Capture the cell that displays the provided text and extract its [x, y] central coordinate. 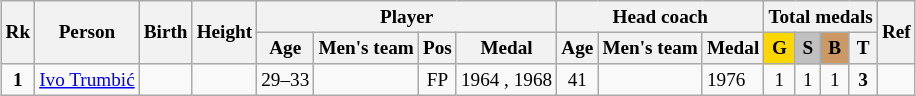
T [863, 48]
FP [437, 80]
B [835, 48]
Height [224, 32]
Pos [437, 48]
G [780, 48]
S [808, 48]
Rk [18, 32]
Birth [166, 32]
1964 , 1968 [506, 80]
Ivo Trumbić [88, 80]
Head coach [660, 17]
Ref [896, 32]
1976 [732, 80]
Person [88, 32]
Total medals [821, 17]
41 [578, 80]
3 [863, 80]
29–33 [286, 80]
Player [407, 17]
